Return (X, Y) of the center of cell containing provided text 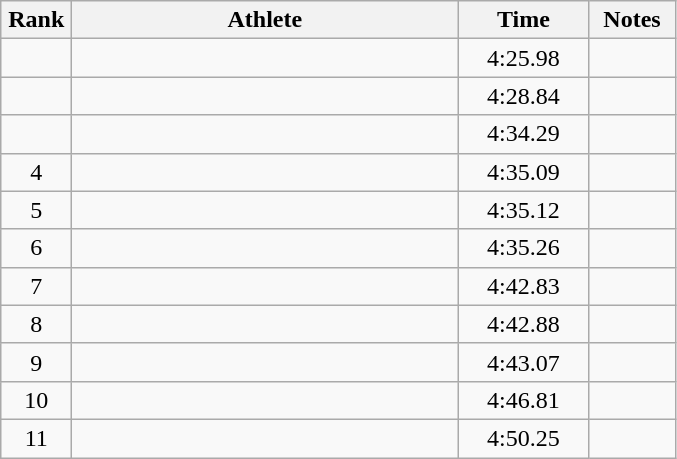
4:50.25 (524, 438)
4:35.09 (524, 172)
Rank (36, 20)
4:35.26 (524, 248)
4:43.07 (524, 362)
4:28.84 (524, 96)
10 (36, 400)
11 (36, 438)
6 (36, 248)
4:46.81 (524, 400)
4 (36, 172)
4:34.29 (524, 134)
Athlete (265, 20)
5 (36, 210)
Time (524, 20)
4:42.88 (524, 324)
4:35.12 (524, 210)
7 (36, 286)
4:42.83 (524, 286)
8 (36, 324)
4:25.98 (524, 58)
9 (36, 362)
Notes (632, 20)
